Return the [x, y] coordinate for the center point of the cell that contains the specified text.  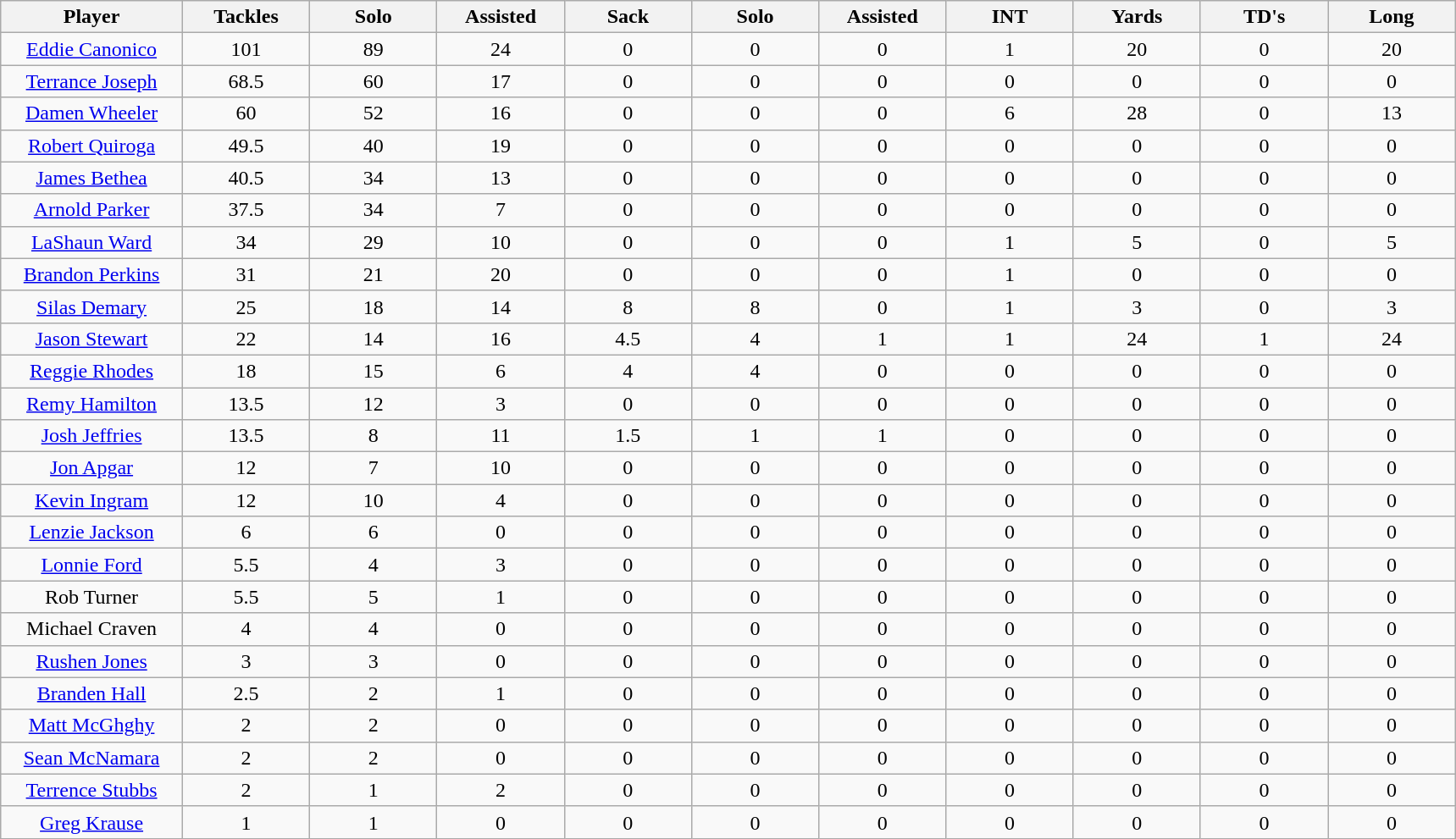
Rob Turner [91, 597]
89 [374, 49]
68.5 [246, 81]
Jon Apgar [91, 468]
40.5 [246, 178]
37.5 [246, 210]
Michael Craven [91, 629]
Branden Hall [91, 693]
Lonnie Ford [91, 565]
Reggie Rhodes [91, 371]
22 [246, 339]
17 [501, 81]
Terrence Stubbs [91, 790]
Silas Demary [91, 306]
Matt McGhghy [91, 726]
Brandon Perkins [91, 274]
LaShaun Ward [91, 242]
INT [1010, 17]
Damen Wheeler [91, 113]
James Bethea [91, 178]
52 [374, 113]
Remy Hamilton [91, 404]
Kevin Ingram [91, 500]
4.5 [628, 339]
15 [374, 371]
2.5 [246, 693]
21 [374, 274]
1.5 [628, 436]
Robert Quiroga [91, 146]
11 [501, 436]
Arnold Parker [91, 210]
TD's [1264, 17]
Sean McNamara [91, 758]
19 [501, 146]
29 [374, 242]
Sack [628, 17]
Terrance Joseph [91, 81]
Player [91, 17]
40 [374, 146]
31 [246, 274]
49.5 [246, 146]
Tackles [246, 17]
Lenzie Jackson [91, 533]
Josh Jeffries [91, 436]
25 [246, 306]
Greg Krause [91, 822]
Eddie Canonico [91, 49]
101 [246, 49]
28 [1137, 113]
Rushen Jones [91, 661]
Yards [1137, 17]
Long [1392, 17]
Jason Stewart [91, 339]
